For the text-containing cell, return its midpoint in [x, y] coordinate format. 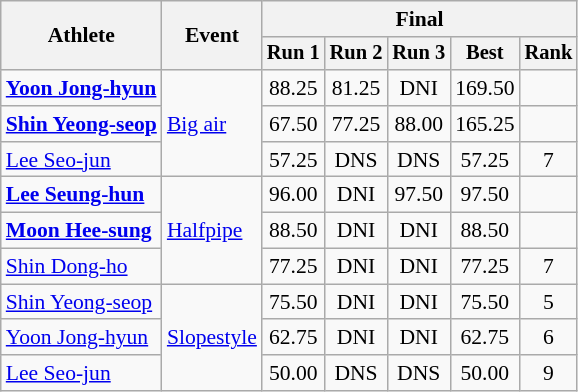
81.25 [356, 88]
Shin Dong-ho [82, 267]
Rank [549, 54]
Slopestyle [212, 338]
67.50 [294, 124]
Best [484, 54]
88.25 [294, 88]
169.50 [484, 88]
Lee Seung-hun [82, 195]
Event [212, 36]
Run 2 [356, 54]
Run 3 [418, 54]
96.00 [294, 195]
88.00 [418, 124]
5 [549, 302]
Big air [212, 124]
165.25 [484, 124]
Run 1 [294, 54]
Final [420, 19]
Halfpipe [212, 230]
Moon Hee-sung [82, 231]
Athlete [82, 36]
6 [549, 338]
9 [549, 373]
